Identify which cell holds the provided text, then report its [x, y] central coordinate. 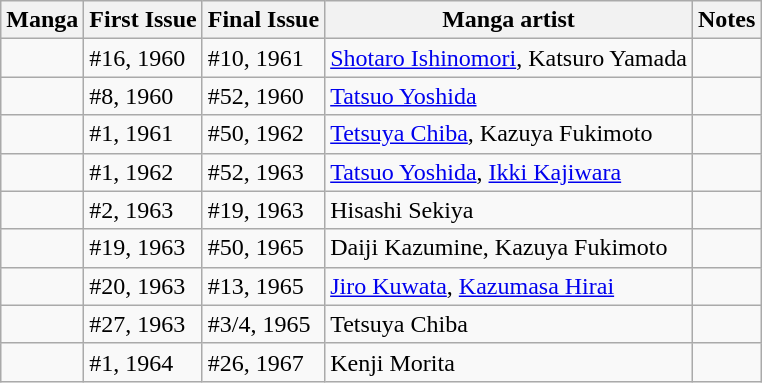
#8, 1960 [143, 96]
#1, 1964 [143, 362]
#10, 1961 [263, 58]
#1, 1962 [143, 172]
First Issue [143, 20]
Daiji Kazumine, Kazuya Fukimoto [509, 248]
Manga [42, 20]
Shotaro Ishinomori, Katsuro Yamada [509, 58]
Notes [726, 20]
Jiro Kuwata, Kazumasa Hirai [509, 286]
#50, 1965 [263, 248]
#27, 1963 [143, 324]
#16, 1960 [143, 58]
#3/4, 1965 [263, 324]
#52, 1963 [263, 172]
Final Issue [263, 20]
Kenji Morita [509, 362]
#13, 1965 [263, 286]
Tatsuo Yoshida, Ikki Kajiwara [509, 172]
#26, 1967 [263, 362]
Tetsuya Chiba, Kazuya Fukimoto [509, 134]
Hisashi Sekiya [509, 210]
#2, 1963 [143, 210]
Tatsuo Yoshida [509, 96]
#20, 1963 [143, 286]
Manga artist [509, 20]
#1, 1961 [143, 134]
#50, 1962 [263, 134]
#52, 1960 [263, 96]
Tetsuya Chiba [509, 324]
